Output the [X, Y] coordinate of the center of the cell containing the given text.  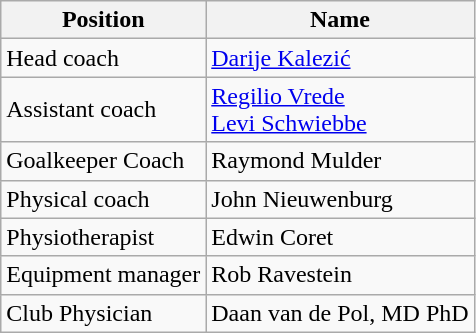
Edwin Coret [340, 237]
Name [340, 20]
Physical coach [104, 199]
Club Physician [104, 313]
Equipment manager [104, 275]
Daan van de Pol, MD PhD [340, 313]
Darije Kalezić [340, 58]
Head coach [104, 58]
Assistant coach [104, 110]
Rob Ravestein [340, 275]
Physiotherapist [104, 237]
Regilio Vrede Levi Schwiebbe [340, 110]
John Nieuwenburg [340, 199]
Raymond Mulder [340, 161]
Goalkeeper Coach [104, 161]
Position [104, 20]
